Locate the cell with the specified text and output its [x, y] center coordinate. 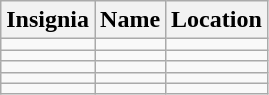
Location [217, 20]
Name [130, 20]
Insignia [48, 20]
